Detect which cell encompasses the target text, then output its (x, y) center coordinate. 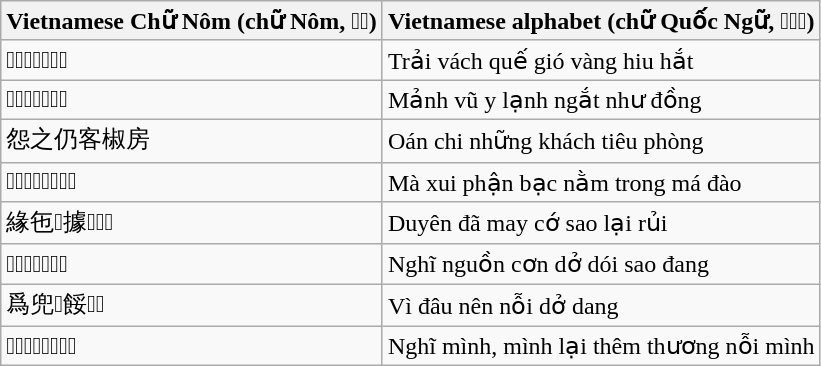
Mảnh vũ y lạnh ngắt như đồng (601, 100)
爲兜𢧚餒𢷣𢬥 (192, 306)
Oán chi những khách tiêu phòng (601, 140)
𦓡𠺼分薄𦣰𥪞𦟐桃 (192, 182)
𢣂𨉟𨉟𫣚𬁮傷餒𨉟 (192, 346)
怨之仍客椒房 (192, 140)
𣥱璧桂𩙍鐄囂忆 (192, 60)
𢣂源𩂀𢷣唯𡫡當 (192, 264)
Trải vách quế gió vàng hiu hắt (601, 60)
𤗖羽衣𨗺𠖯如銅 (192, 100)
緣㐌𪝅據𡫡𫣚𥗐 (192, 224)
Nghĩ mình, mình lại thêm thương nỗi mình (601, 346)
Vietnamese alphabet (chữ Quốc Ngữ, 𡨸國語) (601, 21)
Duyên đã may cớ sao lại rủi (601, 224)
Nghĩ nguồn cơn dở dói sao đang (601, 264)
Mà xui phận bạc nằm trong má đào (601, 182)
Vì đâu nên nỗi dở dang (601, 306)
Vietnamese Chữ Nôm (chữ Nôm, 𡨸喃) (192, 21)
